Find where the given text appears and provide that cell's center as (x, y) coordinate. 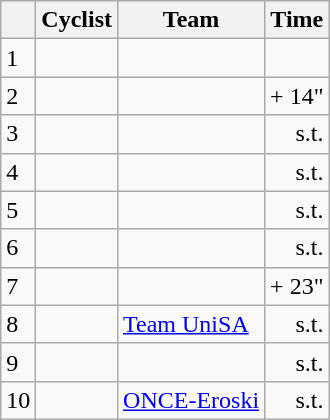
Cyclist (77, 20)
6 (18, 248)
Team (192, 20)
9 (18, 362)
5 (18, 210)
2 (18, 96)
+ 14" (297, 96)
Team UniSA (192, 324)
8 (18, 324)
Time (297, 20)
+ 23" (297, 286)
3 (18, 134)
1 (18, 58)
7 (18, 286)
10 (18, 400)
4 (18, 172)
ONCE-Eroski (192, 400)
